Return [x, y] of the center of cell containing provided text 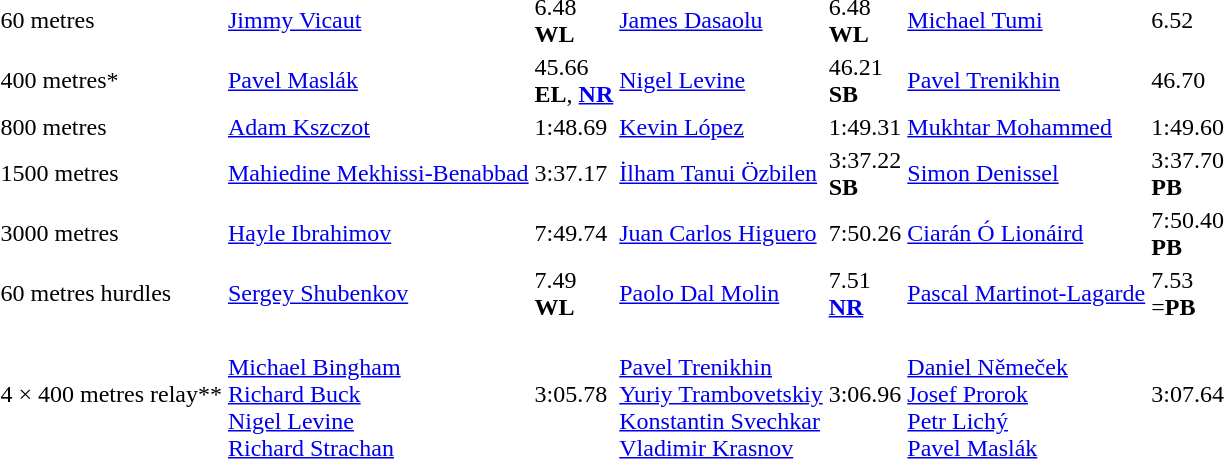
İlham Tanui Özbilen [721, 174]
1:48.69 [574, 127]
Adam Kszczot [378, 127]
1:49.31 [865, 127]
7:49.74 [574, 234]
Kevin López [721, 127]
45.66EL, NR [574, 80]
3:37.17 [574, 174]
46.21SB [865, 80]
Sergey Shubenkov [378, 294]
Hayle Ibrahimov [378, 234]
Ciarán Ó Lionáird [1026, 234]
Nigel Levine [721, 80]
7:50.26 [865, 234]
Mukhtar Mohammed [1026, 127]
7.49WL [574, 294]
Mahiedine Mekhissi-Benabbad [378, 174]
Pascal Martinot-Lagarde [1026, 294]
Pavel Trenikhin [1026, 80]
Juan Carlos Higuero [721, 234]
Pavel Maslák [378, 80]
Paolo Dal Molin [721, 294]
Simon Denissel [1026, 174]
3:37.22SB [865, 174]
7.51NR [865, 294]
